For the text-containing cell, return its midpoint in (x, y) coordinate format. 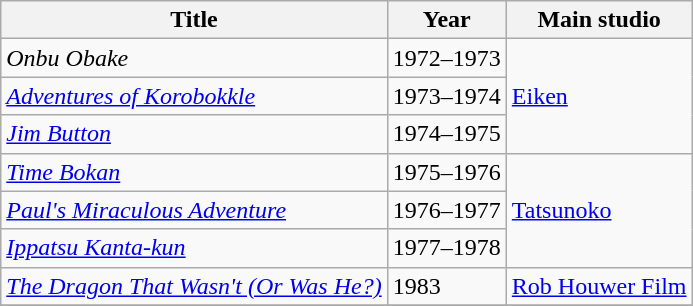
Title (194, 20)
1983 (446, 286)
1977–1978 (446, 248)
Time Bokan (194, 172)
Paul's Miraculous Adventure (194, 210)
Onbu Obake (194, 58)
1976–1977 (446, 210)
Rob Houwer Film (599, 286)
Adventures of Korobokkle (194, 96)
1974–1975 (446, 134)
Eiken (599, 96)
Main studio (599, 20)
1972–1973 (446, 58)
Jim Button (194, 134)
1973–1974 (446, 96)
1975–1976 (446, 172)
Tatsunoko (599, 210)
Ippatsu Kanta-kun (194, 248)
The Dragon That Wasn't (Or Was He?) (194, 286)
Year (446, 20)
